Capture the cell that displays the provided text and extract its (x, y) central coordinate. 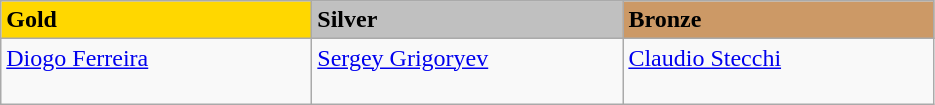
Gold (156, 20)
Sergey Grigoryev (468, 72)
Diogo Ferreira (156, 72)
Silver (468, 20)
Bronze (778, 20)
Claudio Stecchi (778, 72)
